Return the (X, Y) coordinate for the center point of the cell that contains the specified text.  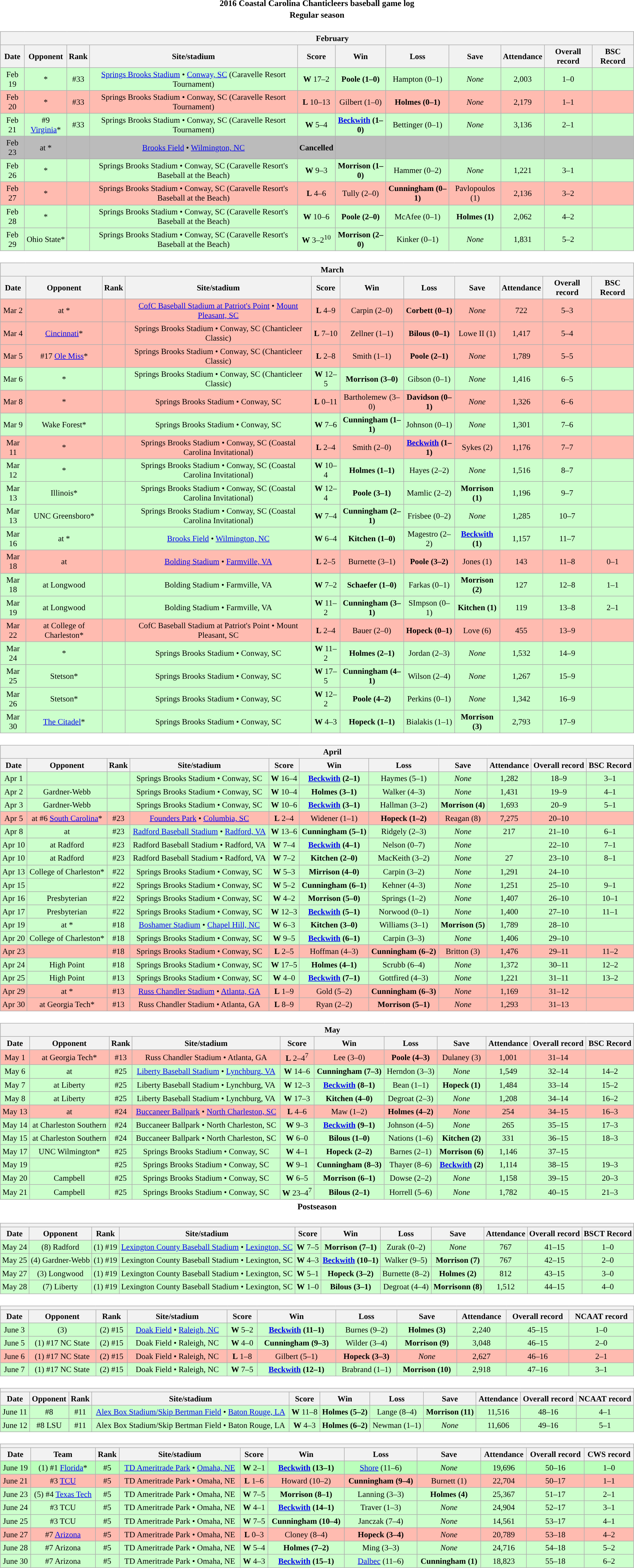
24–10 (559, 872)
Morrison (1–0) (360, 170)
Morrison (4) (463, 805)
Feb 27 (13, 193)
Sykes (2) (477, 447)
Maw (1–2) (349, 1111)
May 14 (15, 1125)
Kitchen (4–0) (349, 1098)
Gilbert (1–0) (360, 102)
Davidson (0–1) (429, 402)
June 12 (15, 1425)
Traver (1–3) (381, 1508)
Hopeck (3–3) (367, 1356)
Burnes (9–2) (367, 1330)
(3) Longwood (60, 1274)
52–17 (555, 1508)
Ryan (2–2) (334, 1005)
Mar 5 (13, 356)
21–10 (559, 832)
Apr 16 (14, 898)
Wake Forest* (64, 424)
(1) #1 Florida* (63, 1468)
Apr 20 (14, 938)
Wilson (2–4) (429, 676)
W 12–2 (326, 699)
Poole (2–1) (429, 356)
May 25 (15, 1260)
Mar 8 (13, 402)
June 7 (15, 1369)
Mar 2 (13, 311)
22–10 (559, 845)
1,407 (509, 898)
28–10 (559, 925)
W 6–0 (297, 1138)
#8 LSU (49, 1425)
(5) #4 Texas Tech (63, 1494)
46–15 (538, 1343)
Beckwith (1–1) (429, 447)
34–15 (558, 1111)
2,240 (482, 1330)
265 (508, 1125)
Bean (1–1) (410, 1085)
48–16 (548, 1412)
W 14–6 (297, 1071)
Mar 16 (13, 539)
1,293 (509, 1005)
at College of Charleston* (64, 630)
Corbett (0–1) (429, 311)
June 23 (16, 1494)
Feb 20 (13, 102)
15–2 (610, 1085)
143 (521, 562)
Hopeck (3–4) (381, 1534)
Boshamer Stadium • Chapel Hill, NC (200, 925)
Lanning (3–3) (381, 1494)
2,918 (482, 1369)
1,693 (509, 805)
2,136 (523, 193)
Cunningham (0–1) (417, 193)
May 6 (15, 1071)
31–14 (558, 1057)
Beckwith (4–1) (334, 845)
Nations (1–6) (410, 1138)
47–16 (538, 1369)
L 1–6 (254, 1481)
4–0 (608, 1287)
5–5 (567, 356)
Ming (3–3) (381, 1547)
Kitchen (3–0) (334, 925)
Dulaney (3) (461, 1057)
1,285 (521, 516)
L 0–11 (326, 402)
Thayer (8–6) (410, 1165)
June 30 (16, 1561)
Morrison (1) (477, 493)
Team (63, 1454)
W 4–2 (284, 898)
25,367 (504, 1494)
2,179 (523, 102)
Beckwith (5–1) (334, 912)
1,001 (508, 1057)
Beckwith (15–1) (306, 1561)
1,146 (508, 1151)
3–2 (568, 193)
7–1 (610, 845)
Morrison (2–0) (360, 239)
Gottfired (4–3) (404, 978)
Hammer (0–2) (417, 170)
19,696 (504, 1468)
Holmes (2–1) (372, 653)
Degroat (2–3) (410, 1098)
Gibson (0–1) (429, 379)
Morrison (9) (427, 1343)
Newman (1–1) (397, 1425)
June 6 (15, 1356)
Cunningham (2–1) (372, 516)
March (317, 270)
Smith (2–0) (372, 447)
Beckwith (3–1) (334, 805)
55–18 (555, 1561)
Love (6) (477, 630)
June 24 (16, 1508)
Morrison (6–1) (349, 1178)
16–9 (567, 699)
Pavlopoulos (1) (475, 193)
Cincinnati* (64, 333)
Mar 24 (13, 653)
W 1–0 (308, 1287)
20–10 (559, 818)
Cancelled (316, 148)
at #6 South Carolina* (67, 818)
Johnson (4–5) (410, 1125)
Degroat (4–4) (406, 1287)
1,831 (523, 239)
Holmes (7–2) (306, 1547)
W 7–6 (326, 424)
W 16–4 (284, 779)
Holmes (4–1) (334, 965)
5–4 (567, 333)
Walker (9–5) (406, 1260)
McAfee (0–1) (417, 216)
The Citadel* (64, 722)
6–6 (567, 402)
Cunningham (5–1) (334, 832)
W 12–4 (326, 493)
11–7 (567, 539)
1,549 (508, 1071)
9–7 (567, 493)
Holmes (2) (458, 1274)
Apr 2 (14, 792)
W 11–8 (305, 1412)
W 5–3 (284, 872)
722 (521, 311)
May 21 (15, 1192)
1,431 (509, 792)
Cunningham (10–4) (306, 1521)
Mar 9 (13, 424)
1,267 (521, 676)
Apr 23 (14, 951)
18–3 (610, 1138)
Apr 30 (14, 1005)
54–18 (555, 1547)
41–15 (554, 1247)
18,823 (504, 1561)
Morrison (5) (463, 925)
(4) Gardner-Webb (60, 1260)
Morrison (5–0) (334, 898)
32–14 (558, 1071)
24,716 (504, 1547)
13–8 (567, 608)
26–10 (559, 898)
June 5 (15, 1343)
Apr 29 (14, 991)
Farkas (0–1) (429, 584)
Apr 5 (14, 818)
9–1 (610, 885)
Carpin (3–3) (404, 938)
Illinois* (64, 493)
20–3 (610, 1178)
Ridgely (2–3) (404, 832)
Holmes (4) (449, 1494)
Kinker (0–1) (417, 239)
Kitchen (1) (477, 608)
19–9 (559, 792)
7–7 (567, 447)
Beckwith (1) (477, 539)
21–3 (610, 1192)
Apr 13 (14, 872)
Hopeck (1–1) (372, 722)
Herndon (3–3) (410, 1071)
Holmes (3–1) (334, 792)
Cunningham (1) (449, 1561)
Dalbec (11–6) (381, 1561)
2,062 (523, 216)
Cunningham (9–3) (296, 1343)
39–15 (558, 1178)
Carpin (3–2) (404, 872)
6–2 (609, 1561)
June 27 (16, 1534)
Morrison (8–1) (306, 1494)
Apr 19 (14, 925)
Bilous (1–0) (349, 1138)
Holmes (0–1) (417, 102)
Lange (8–4) (397, 1412)
Cunningham (4–1) (372, 676)
May 13 (15, 1111)
Holmes (3) (427, 1330)
Hampton (0–1) (417, 79)
Shore (11–6) (381, 1468)
Howard (10–2) (306, 1481)
W 6–5 (297, 1178)
Widener (1–1) (334, 818)
Ohio State* (46, 239)
#17 Ole Miss* (64, 356)
Morrisonn (8) (458, 1287)
Morrison (5–1) (404, 1005)
W 6–3 (284, 925)
Feb 21 (13, 125)
Horrell (5–6) (410, 1192)
W 5–1 (308, 1274)
June 19 (16, 1468)
May 20 (15, 1178)
W 17–3 (297, 1098)
812 (506, 1274)
19–3 (610, 1165)
Tully (2–0) (360, 193)
22,704 (504, 1481)
L 10–13 (316, 102)
Holmes (1–1) (372, 470)
14–9 (567, 653)
#8 (49, 1412)
BSCT Record (608, 1234)
30–11 (559, 965)
11–1 (610, 912)
15–9 (567, 676)
Kitchen (1–0) (372, 539)
Smith (1–1) (372, 356)
50–16 (555, 1468)
May 19 (15, 1165)
Reagan (8) (463, 818)
1,282 (509, 779)
May 15 (15, 1138)
3,048 (482, 1343)
Mamlic (2–2) (429, 493)
Perkins (0–1) (429, 699)
17–3 (610, 1125)
Walker (4–3) (404, 792)
Brabrand (1–1) (367, 1369)
W 17–2 (316, 79)
February (317, 38)
49–16 (548, 1425)
27 (509, 858)
Burnette (8–2) (406, 1274)
Mar 22 (13, 630)
11,516 (498, 1412)
37–15 (558, 1151)
23–10 (559, 858)
Founders Park • Columbia, SC (200, 818)
Jones (1) (477, 562)
16–3 (610, 1111)
1,291 (509, 872)
29–11 (559, 951)
7,275 (509, 818)
Beckwith (2–1) (334, 779)
33–14 (558, 1085)
Bilous (2–1) (349, 1192)
35–15 (558, 1125)
W 3–210 (316, 239)
May (317, 1030)
3,136 (523, 125)
1,406 (509, 938)
L 4–9 (326, 311)
Apr 8 (14, 832)
Mar 25 (13, 676)
Hopeck (1–2) (404, 818)
May 17 (15, 1151)
W 13–6 (284, 832)
Holmes (4–2) (410, 1111)
CWS record (609, 1454)
Morrison (3–0) (372, 379)
2,003 (523, 79)
1,208 (508, 1098)
14–2 (610, 1071)
12–8 (567, 584)
Hopeck (2–2) (349, 1151)
1,516 (521, 470)
Feb 19 (13, 79)
3–0 (608, 1274)
10–7 (567, 516)
Springs (1–2) (404, 898)
Hayes (2–2) (429, 470)
Bauer (2–0) (372, 630)
Cunningham (9–4) (381, 1481)
W 23–47 (297, 1192)
W 6–4 (326, 539)
1,342 (521, 699)
Cunningham (3–1) (372, 608)
13–9 (567, 630)
20–9 (559, 805)
Holmes (1) (475, 216)
Beckwith (10–1) (351, 1260)
38–15 (558, 1165)
2,627 (482, 1356)
Beckwith (9–1) (349, 1125)
Kitchen (2) (461, 1138)
12–2 (610, 965)
1,512 (506, 1287)
Bettinger (0–1) (417, 125)
43–15 (554, 1274)
Mar 12 (13, 470)
Morrison (2) (477, 584)
Feb 23 (13, 148)
Dowse (2–2) (410, 1178)
Apr 24 (14, 965)
Carpin (2–0) (372, 311)
Mirrison (4–0) (334, 872)
MacKeith (3–2) (404, 858)
1,476 (509, 951)
May 8 (15, 1098)
Gilbert (5–1) (296, 1356)
51–17 (555, 1494)
W 2–1 (254, 1468)
UNC Greensboro* (64, 516)
Hopeck (1) (461, 1085)
11–2 (610, 951)
Morrison (10) (427, 1369)
50–17 (555, 1481)
(7) Liberty (60, 1287)
29–10 (559, 938)
11–8 (567, 562)
Jordan (2–3) (429, 653)
1,782 (508, 1192)
Barnes (2–1) (410, 1151)
16–2 (610, 1098)
June 21 (16, 1481)
Mar 19 (13, 608)
Hopeck (3–2) (351, 1274)
May 24 (15, 1247)
L 0–3 (254, 1534)
Nelson (0–7) (404, 845)
May 1 (15, 1057)
Poole (1–0) (360, 79)
119 (521, 608)
1,372 (509, 965)
Poole (4–3) (410, 1057)
W 9–1 (297, 1165)
Bilous (0–1) (429, 333)
Norwood (0–1) (404, 912)
Mar 4 (13, 333)
Apr 1 (14, 779)
Mar 26 (13, 699)
8–1 (610, 858)
L 2–47 (297, 1057)
Feb 28 (13, 216)
Kehner (4–3) (404, 885)
Wilder (3–4) (367, 1343)
42–15 (554, 1260)
May 28 (15, 1287)
L 1–8 (242, 1356)
Haymes (5–1) (404, 779)
April (317, 752)
217 (509, 832)
Morrison (7–1) (351, 1247)
(8) Radford (60, 1247)
Britton (3) (463, 951)
Poole (2–0) (360, 216)
Bialakis (1–1) (429, 722)
L 8–9 (284, 1005)
May 27 (15, 1274)
Feb 29 (13, 239)
Zellner (1–1) (372, 333)
Poole (3–2) (429, 562)
Kitchen (2–0) (334, 858)
SImpson (0–1) (429, 608)
27–10 (559, 912)
Gold (5–2) (334, 991)
Beckwith (1–0) (360, 125)
Mar 6 (13, 379)
0–1 (613, 562)
Morrison (11) (450, 1412)
53–17 (555, 1521)
24,904 (504, 1508)
Hoffman (4–3) (334, 951)
Beckwith (8–1) (349, 1085)
31–13 (559, 1005)
W 12–5 (326, 379)
Beckwith (2) (461, 1165)
Morrison (7) (458, 1260)
44–15 (554, 1287)
127 (521, 584)
36–15 (558, 1138)
8–7 (567, 470)
Apr 15 (14, 885)
Feb 26 (13, 170)
Hopeck (0–1) (429, 630)
1,532 (521, 653)
25–10 (559, 885)
Cunningham (8–3) (349, 1165)
Cunningham (6–2) (404, 951)
46–16 (538, 1356)
1,176 (521, 447)
Johnson (0–1) (429, 424)
1,157 (521, 539)
June 3 (15, 1330)
6–5 (567, 379)
17–9 (567, 722)
Morrison (3) (477, 722)
455 (521, 630)
June 25 (16, 1521)
254 (508, 1111)
Apr 25 (14, 978)
Lowe II (1) (477, 333)
40–15 (558, 1192)
(3) (62, 1330)
Cunningham (7–3) (349, 1071)
1,326 (521, 402)
18–9 (559, 779)
53–18 (555, 1534)
1,158 (508, 1178)
Hallman (3–2) (404, 805)
Beckwith (6–1) (334, 938)
Cloney (8–4) (306, 1534)
Apr 3 (14, 805)
Cunningham (6–3) (404, 991)
Beckwith (14–1) (306, 1508)
Janczak (7–4) (381, 1521)
June 28 (16, 1547)
Burnette (3–1) (372, 562)
May 7 (15, 1085)
1,400 (509, 912)
7–6 (567, 424)
Mar 11 (13, 447)
Burnett (1) (449, 1481)
10–1 (610, 898)
45–15 (538, 1330)
Mar 30 (13, 722)
Bilous (3–1) (351, 1287)
Cunningham (6–1) (334, 885)
31–12 (559, 991)
Holmes (6–2) (345, 1425)
Scrubb (6–4) (404, 965)
Apr 17 (14, 912)
20,789 (504, 1534)
Bartholemew (3–0) (372, 402)
13–2 (610, 978)
L 2–8 (326, 356)
1,169 (509, 991)
34–14 (558, 1098)
14,561 (504, 1521)
1,416 (521, 379)
1,417 (521, 333)
5–3 (567, 311)
L 7–10 (326, 333)
Lee (3–0) (349, 1057)
Morrison (6) (461, 1151)
Magestro (2–2) (429, 539)
331 (508, 1138)
Beckwith (7–1) (334, 978)
Zurak (0–2) (406, 1247)
#9 Virginia* (46, 125)
Cunningham (1–1) (372, 424)
Beckwith (13–1) (306, 1468)
UNC Wilmington* (69, 1151)
Frisbee (0–2) (429, 516)
1,251 (509, 885)
Beckwith (12–1) (296, 1369)
1,114 (508, 1165)
11,606 (498, 1425)
Beckwith (11–1) (296, 1330)
1,196 (521, 493)
Poole (3–1) (372, 493)
June 11 (15, 1412)
6–1 (610, 832)
Williams (3–1) (404, 925)
1,484 (508, 1085)
W 9–5 (284, 938)
Schaefer (1–0) (372, 584)
31–11 (559, 978)
Poole (4–2) (372, 699)
1,301 (521, 424)
2,793 (521, 722)
Holmes (5–2) (345, 1412)
L 1–9 (284, 991)
